Extract the (X, Y) coordinate from the center of the cell holding the provided text.  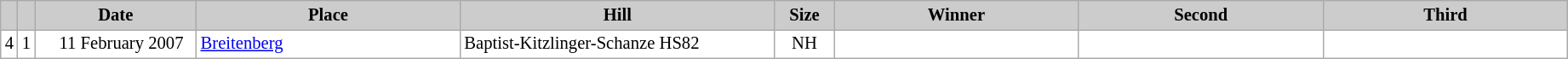
Breitenberg (329, 44)
Second (1200, 15)
Date (116, 15)
Size (804, 15)
1 (26, 44)
Winner (957, 15)
NH (804, 44)
Hill (617, 15)
4 (9, 44)
Place (329, 15)
Third (1445, 15)
Baptist-Kitzlinger-Schanze HS82 (617, 44)
11 February 2007 (116, 44)
